Determine the (X, Y) coordinate at the center of the cell enclosing the given text.  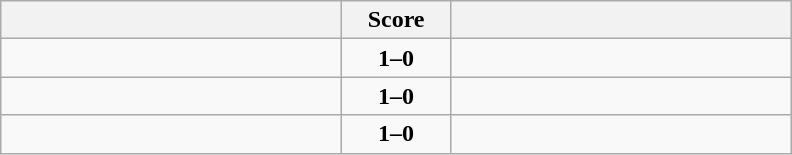
Score (396, 20)
